Scan for the cell matching the given text and deliver its (x, y) coordinate at center. 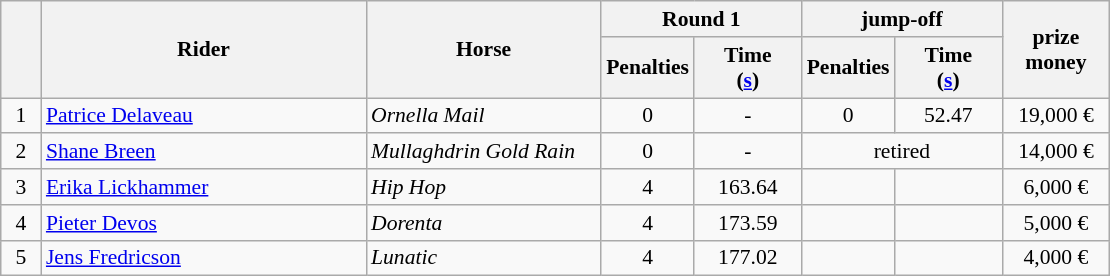
19,000 € (1056, 116)
Patrice Delaveau (204, 116)
Shane Breen (204, 152)
Mullaghdrin Gold Rain (484, 152)
5 (21, 258)
prizemoney (1056, 50)
52.47 (948, 116)
177.02 (748, 258)
4,000 € (1056, 258)
5,000 € (1056, 223)
Rider (204, 50)
retired (902, 152)
Pieter Devos (204, 223)
Erika Lickhammer (204, 187)
1 (21, 116)
3 (21, 187)
Jens Fredricson (204, 258)
173.59 (748, 223)
Hip Hop (484, 187)
Horse (484, 50)
163.64 (748, 187)
6,000 € (1056, 187)
Ornella Mail (484, 116)
Round 1 (701, 19)
2 (21, 152)
jump-off (902, 19)
Lunatic (484, 258)
Dorenta (484, 223)
14,000 € (1056, 152)
